Identify which cell holds the provided text, then report its [X, Y] central coordinate. 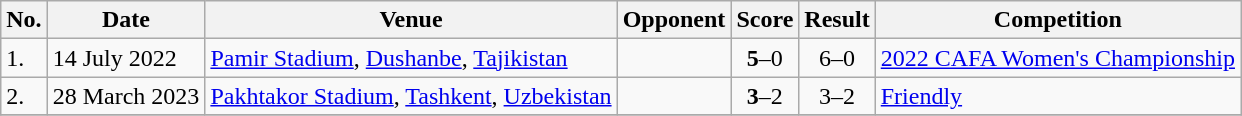
2022 CAFA Women's Championship [1058, 58]
2. [24, 96]
No. [24, 20]
5–0 [765, 58]
Venue [411, 20]
28 March 2023 [126, 96]
Score [765, 20]
Friendly [1058, 96]
Opponent [674, 20]
1. [24, 58]
Pakhtakor Stadium, Tashkent, Uzbekistan [411, 96]
Competition [1058, 20]
14 July 2022 [126, 58]
Date [126, 20]
6–0 [837, 58]
Pamir Stadium, Dushanbe, Tajikistan [411, 58]
Result [837, 20]
